Return the [x, y] coordinate for the center point of the cell that contains the specified text.  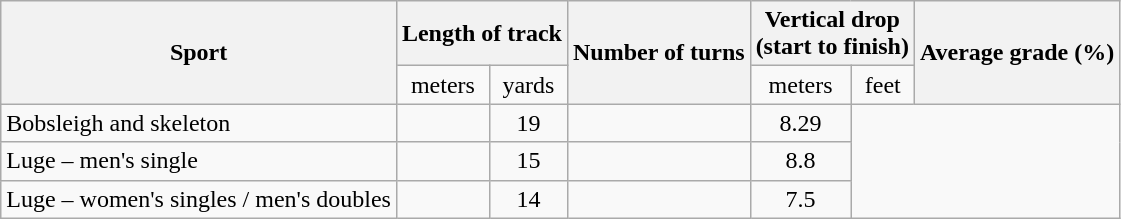
Luge – men's single [199, 161]
Number of turns [658, 52]
yards [528, 85]
7.5 [800, 199]
15 [528, 161]
8.8 [800, 161]
Average grade (%) [1016, 52]
14 [528, 199]
Length of track [482, 34]
19 [528, 123]
Bobsleigh and skeleton [199, 123]
feet [882, 85]
Luge – women's singles / men's doubles [199, 199]
8.29 [800, 123]
Vertical drop(start to finish) [832, 34]
Sport [199, 52]
